Scan for the cell matching the given text and deliver its [x, y] coordinate at center. 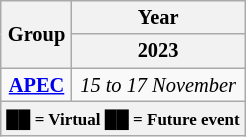
Year [158, 17]
Group [36, 34]
██ = Virtual ██ = Future event [122, 118]
2023 [158, 51]
15 to 17 November [158, 85]
APEC [36, 85]
